Output the [X, Y] coordinate of the center of the cell containing the given text.  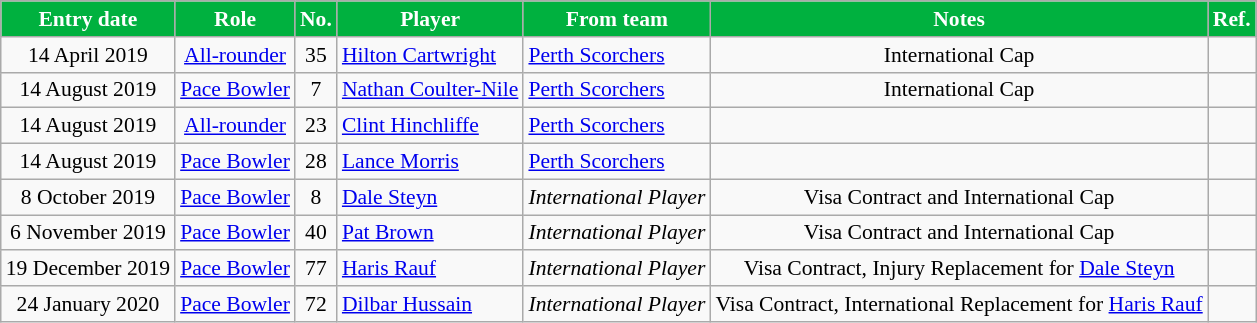
8 [316, 197]
Lance Morris [430, 162]
Clint Hinchliffe [430, 126]
Visa Contract, Injury Replacement for Dale Steyn [958, 269]
Visa Contract, International Replacement for Haris Rauf [958, 304]
40 [316, 233]
From team [616, 19]
77 [316, 269]
Pat Brown [430, 233]
23 [316, 126]
Notes [958, 19]
19 December 2019 [88, 269]
Haris Rauf [430, 269]
Entry date [88, 19]
Role [235, 19]
8 October 2019 [88, 197]
No. [316, 19]
Ref. [1232, 19]
Dale Steyn [430, 197]
72 [316, 304]
6 November 2019 [88, 233]
Player [430, 19]
35 [316, 55]
28 [316, 162]
Nathan Coulter-Nile [430, 90]
Dilbar Hussain [430, 304]
24 January 2020 [88, 304]
7 [316, 90]
Hilton Cartwright [430, 55]
14 April 2019 [88, 55]
